Search for the cell housing the specified text and yield its (x, y) center coordinate. 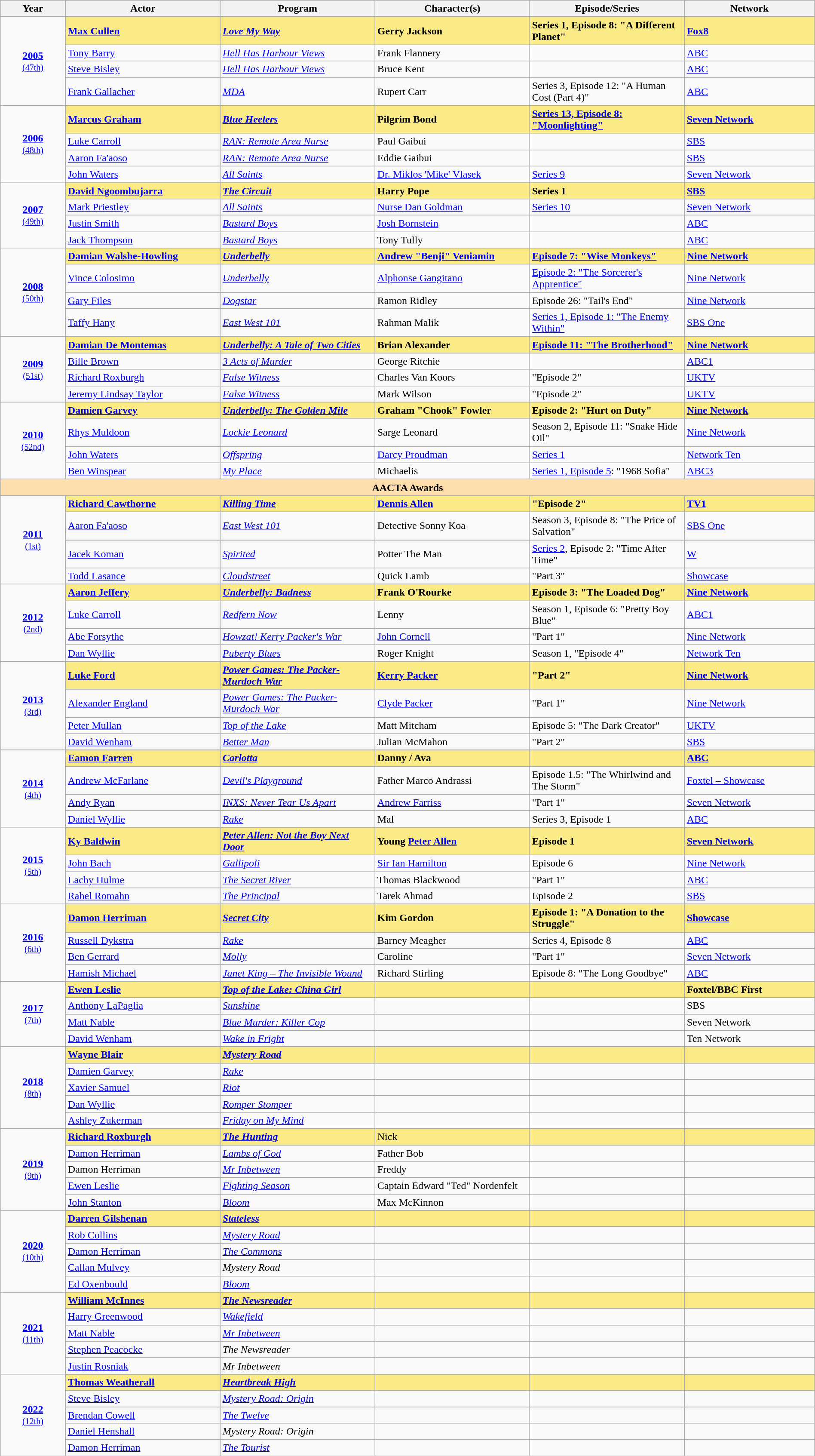
Peter Allen: Not the Boy Next Door (297, 841)
Series 9 (607, 174)
2010(52nd) (33, 440)
Nick (452, 1137)
Rahman Malik (452, 323)
The Twelve (297, 1415)
Riot (297, 1087)
Fox8 (750, 31)
MDA (297, 91)
Year (33, 9)
Barney Meagher (452, 940)
Matt Mitcham (452, 725)
Wakefield (297, 1317)
Caroline (452, 957)
2021(11th) (33, 1333)
Michaelis (452, 471)
Series 13, Episode 8: "Moonlighting" (607, 120)
Stephen Peacocke (143, 1349)
Episode 2: "The Sorcerer's Apprentice" (607, 279)
David Ngoombujarra (143, 190)
Vince Colosimo (143, 279)
Jack Thompson (143, 240)
Ben Gerrard (143, 957)
Rob Collins (143, 1235)
Devil's Playground (297, 780)
2019(9th) (33, 1169)
Spirited (297, 554)
Brian Alexander (452, 345)
Foxtel/BBC First (750, 989)
Underbelly: Badness (297, 593)
Episode 26: "Tail's End" (607, 301)
Damian Walshe-Howling (143, 256)
Howzat! Kerry Packer's War (297, 637)
Justin Smith (143, 223)
Thomas Blackwood (452, 879)
Abe Forsythe (143, 637)
Eddie Gaibui (452, 158)
Mark Priestley (143, 207)
John Cornell (452, 637)
2018(8th) (33, 1087)
Luke Ford (143, 675)
Season 3, Episode 8: "The Price of Salvation" (607, 525)
Episode 6 (607, 863)
Episode 3: "The Loaded Dog" (607, 593)
Series 4, Episode 8 (607, 940)
Jacek Koman (143, 554)
George Ritchie (452, 361)
Episode 7: "Wise Monkeys" (607, 256)
Episode 1: "A Donation to the Struggle" (607, 918)
Sir Ian Hamilton (452, 863)
Wayne Blair (143, 1055)
My Place (297, 471)
Sarge Leonard (452, 433)
AACTA Awards (407, 487)
Cloudstreet (297, 576)
Dennis Allen (452, 504)
Season 1, "Episode 4" (607, 653)
Ashley Zukerman (143, 1120)
Secret City (297, 918)
2013(3rd) (33, 706)
Andrew "Benji" Veniamin (452, 256)
Max Cullen (143, 31)
Redfern Now (297, 615)
Daniel Henshall (143, 1431)
The Tourist (297, 1448)
Series 10 (607, 207)
Nurse Dan Goldman (452, 207)
Darren Gilshenan (143, 1219)
Puberty Blues (297, 653)
Better Man (297, 742)
Ben Winspear (143, 471)
Frank Flannery (452, 53)
Kim Gordon (452, 918)
Quick Lamb (452, 576)
Max McKinnon (452, 1202)
Top of the Lake: China Girl (297, 989)
The Commons (297, 1251)
Josh Bornstein (452, 223)
The Circuit (297, 190)
Callan Mulvey (143, 1268)
Alphonse Gangitano (452, 279)
2016(6th) (33, 943)
Bruce Kent (452, 69)
2009(51st) (33, 369)
2008(50th) (33, 292)
Ed Oxenbould (143, 1284)
Episode 2 (607, 896)
The Hunting (297, 1137)
Ky Baldwin (143, 841)
Episode 1.5: "The Whirlwind and The Storm" (607, 780)
Episode 2: "Hurt on Duty" (607, 410)
Richard Cawthorne (143, 504)
Actor (143, 9)
Damian De Montemas (143, 345)
Tarek Ahmad (452, 896)
Series 1, Episode 5: "1968 Sofia" (607, 471)
Xavier Samuel (143, 1087)
Andy Ryan (143, 802)
Brendan Cowell (143, 1415)
2017(7th) (33, 1014)
Lockie Leonard (297, 433)
Romper Stomper (297, 1104)
Todd Lasance (143, 576)
Clyde Packer (452, 703)
Detective Sonny Koa (452, 525)
Father Bob (452, 1153)
Dr. Miklos 'Mike' Vlasek (452, 174)
Episode 8: "The Long Goodbye" (607, 973)
Season 2, Episode 11: "Snake Hide Oil" (607, 433)
Program (297, 9)
Taffy Hany (143, 323)
Series 3, Episode 12: "A Human Cost (Part 4)" (607, 91)
2014(4th) (33, 789)
Love My Way (297, 31)
Jeremy Lindsay Taylor (143, 394)
The Principal (297, 896)
Underbelly: The Golden Mile (297, 410)
Bille Brown (143, 361)
Episode 11: "The Brotherhood" (607, 345)
The Secret River (297, 879)
Gary Files (143, 301)
2007(49th) (33, 215)
Marcus Graham (143, 120)
Offspring (297, 455)
Episode 5: "The Dark Creator" (607, 725)
Lachy Hulme (143, 879)
Killing Time (297, 504)
Foxtel – Showcase (750, 780)
Tony Tully (452, 240)
Season 1, Episode 6: "Pretty Boy Blue" (607, 615)
3 Acts of Murder (297, 361)
2015(5th) (33, 865)
2006(48th) (33, 144)
Charles Van Koors (452, 378)
Paul Gaibui (452, 141)
Daniel Wyllie (143, 819)
Hamish Michael (143, 973)
Network (750, 9)
Rahel Romahn (143, 896)
Captain Edward "Ted" Nordenfelt (452, 1186)
Tony Barry (143, 53)
Carlotta (297, 758)
Lambs of God (297, 1153)
ABC3 (750, 471)
Janet King – The Invisible Wound (297, 973)
Top of the Lake (297, 725)
Episode 1 (607, 841)
Underbelly: A Tale of Two Cities (297, 345)
Danny / Ava (452, 758)
Mark Wilson (452, 394)
Andrew Farriss (452, 802)
Eamon Farren (143, 758)
Pilgrim Bond (452, 120)
Gerry Jackson (452, 31)
2005(47th) (33, 61)
Heartbreak High (297, 1382)
Darcy Proudman (452, 455)
Series 1, Episode 8: "A Different Planet" (607, 31)
Potter The Man (452, 554)
2011(1st) (33, 540)
"Part 3" (607, 576)
Andrew McFarlane (143, 780)
Anthony LaPaglia (143, 1006)
Ramon Ridley (452, 301)
Stateless (297, 1219)
John Bach (143, 863)
Rupert Carr (452, 91)
Mal (452, 819)
Wake in Fright (297, 1038)
2012(2nd) (33, 623)
John Stanton (143, 1202)
Character(s) (452, 9)
Alexander England (143, 703)
Ten Network (750, 1038)
Blue Murder: Killer Cop (297, 1022)
Young Peter Allen (452, 841)
Lenny (452, 615)
Fighting Season (297, 1186)
INXS: Never Tear Us Apart (297, 802)
Aaron Jeffery (143, 593)
Richard Stirling (452, 973)
Molly (297, 957)
Thomas Weatherall (143, 1382)
Dogstar (297, 301)
Frank O'Rourke (452, 593)
2020(10th) (33, 1251)
TV1 (750, 504)
Sunshine (297, 1006)
W (750, 554)
Graham "Chook" Fowler (452, 410)
Julian McMahon (452, 742)
Father Marco Andrassi (452, 780)
Harry Greenwood (143, 1317)
Peter Mullan (143, 725)
Russell Dykstra (143, 940)
Series 3, Episode 1 (607, 819)
Series 1, Episode 1: "The Enemy Within" (607, 323)
Justin Rosniak (143, 1366)
Roger Knight (452, 653)
Harry Pope (452, 190)
Series 2, Episode 2: "Time After Time" (607, 554)
Blue Heelers (297, 120)
Freddy (452, 1170)
Friday on My Mind (297, 1120)
Kerry Packer (452, 675)
Frank Gallacher (143, 91)
2022(12th) (33, 1415)
Gallipoli (297, 863)
Episode/Series (607, 9)
William McInnes (143, 1300)
Rhys Muldoon (143, 433)
